From the cell containing the given text, extract its center point as [x, y] coordinate. 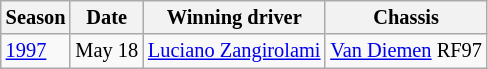
Date [106, 17]
Luciano Zangirolami [234, 51]
1997 [36, 51]
Winning driver [234, 17]
Van Diemen RF97 [406, 51]
Chassis [406, 17]
May 18 [106, 51]
Season [36, 17]
